Scan for the cell matching the given text and deliver its (X, Y) coordinate at center. 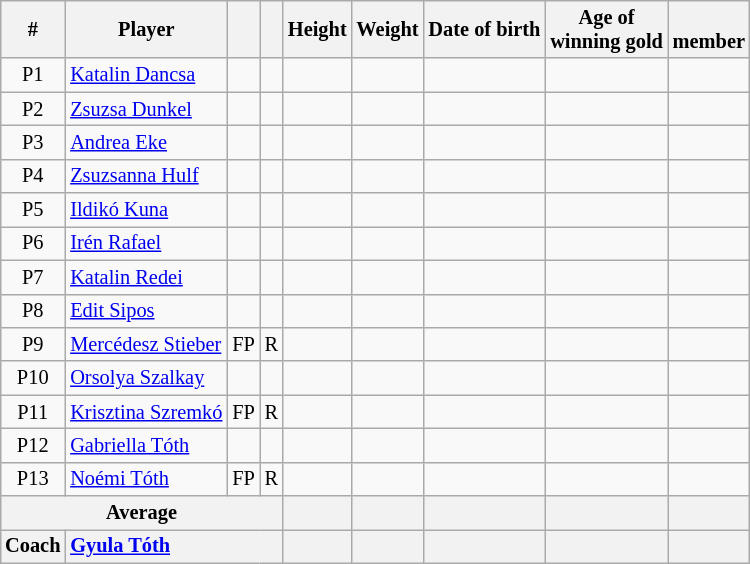
Height (318, 29)
P1 (32, 75)
Orsolya Szalkay (146, 378)
Gyula Tóth (174, 546)
Zsuzsanna Hulf (146, 176)
Krisztina Szremkó (146, 412)
Katalin Dancsa (146, 75)
P13 (32, 479)
Mercédesz Stieber (146, 344)
P11 (32, 412)
member (709, 29)
P3 (32, 142)
Katalin Redei (146, 277)
P6 (32, 243)
P9 (32, 344)
Player (146, 29)
Coach (32, 546)
P4 (32, 176)
Andrea Eke (146, 142)
P10 (32, 378)
Zsuzsa Dunkel (146, 109)
P2 (32, 109)
Noémi Tóth (146, 479)
P7 (32, 277)
P12 (32, 445)
Weight (388, 29)
Edit Sipos (146, 311)
Age ofwinning gold (606, 29)
P8 (32, 311)
Ildikó Kuna (146, 210)
# (32, 29)
Average (142, 513)
Gabriella Tóth (146, 445)
Date of birth (484, 29)
Irén Rafael (146, 243)
P5 (32, 210)
